Extract the (X, Y) coordinate from the center of the cell holding the provided text.  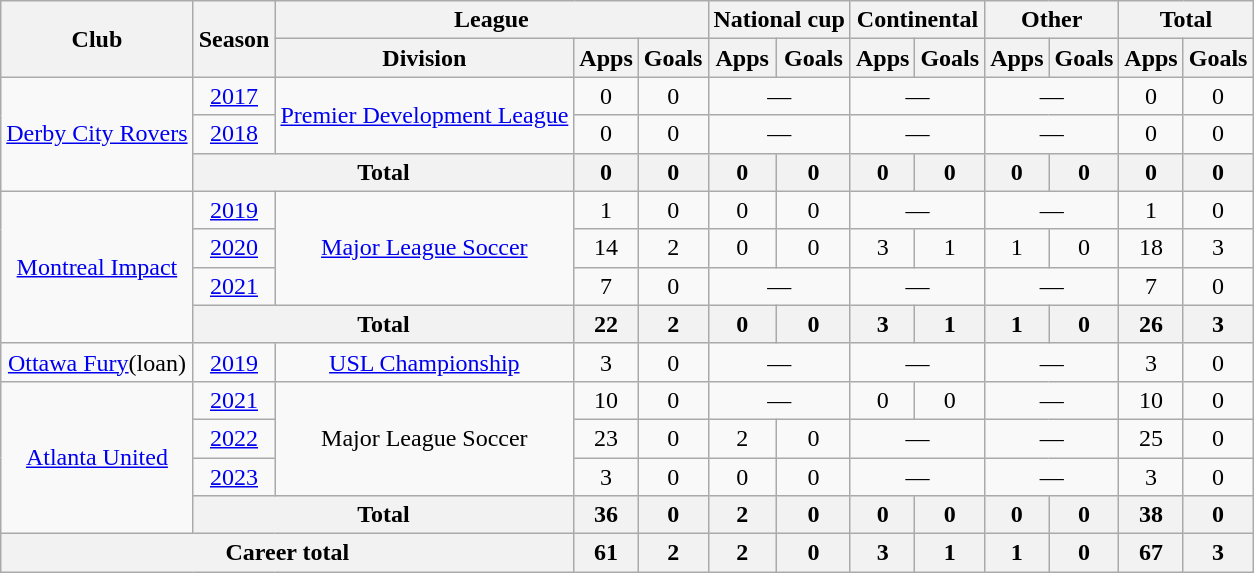
2020 (234, 248)
2017 (234, 96)
2023 (234, 477)
Atlanta United (97, 457)
Division (424, 58)
36 (606, 515)
26 (1151, 324)
18 (1151, 248)
Montreal Impact (97, 267)
Season (234, 39)
Ottawa Fury(loan) (97, 362)
22 (606, 324)
Continental (917, 20)
25 (1151, 438)
38 (1151, 515)
Derby City Rovers (97, 134)
61 (606, 553)
Premier Development League (424, 115)
USL Championship (424, 362)
League (492, 20)
Club (97, 39)
Career total (288, 553)
National cup (779, 20)
Other (1052, 20)
23 (606, 438)
2018 (234, 134)
2022 (234, 438)
14 (606, 248)
67 (1151, 553)
